Pinpoint the cell where the given text exists, returning its (X, Y) midpoint coordinate. 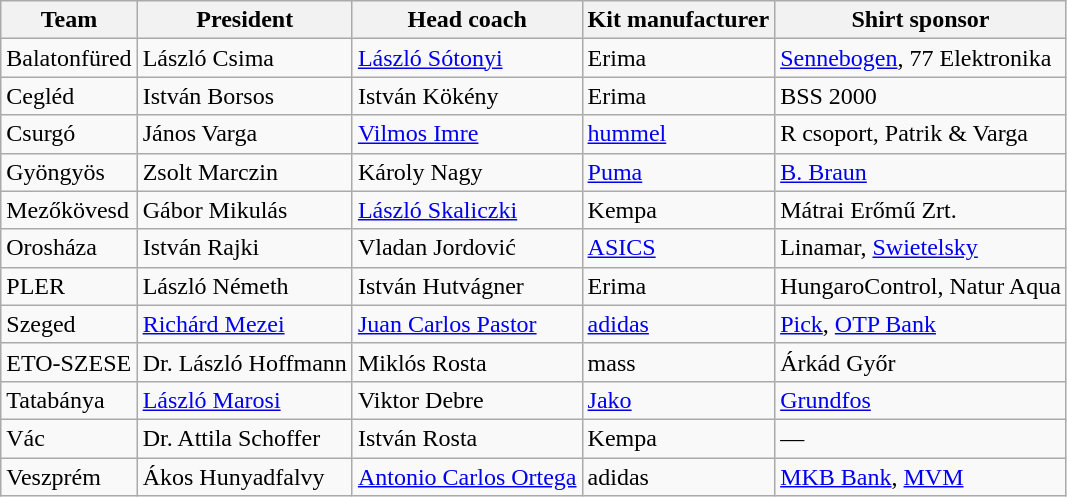
R csoport, Patrik & Varga (921, 134)
István Hutvágner (467, 286)
ETO-SZESE (69, 362)
Zsolt Marczin (244, 172)
Vilmos Imre (467, 134)
Team (69, 20)
Szeged (69, 324)
Árkád Győr (921, 362)
PLER (69, 286)
BSS 2000 (921, 96)
Balatonfüred (69, 58)
István Kökény (467, 96)
Mátrai Erőmű Zrt. (921, 210)
Károly Nagy (467, 172)
Miklós Rosta (467, 362)
László Sótonyi (467, 58)
Ákos Hunyadfalvy (244, 477)
Veszprém (69, 477)
Orosháza (69, 248)
István Borsos (244, 96)
István Rajki (244, 248)
Vác (69, 438)
Csurgó (69, 134)
Gyöngyös (69, 172)
László Skaliczki (467, 210)
Juan Carlos Pastor (467, 324)
— (921, 438)
Viktor Debre (467, 400)
Dr. Attila Schoffer (244, 438)
Pick, OTP Bank (921, 324)
Antonio Carlos Ortega (467, 477)
Grundfos (921, 400)
Cegléd (69, 96)
László Csima (244, 58)
László Németh (244, 286)
Jako (678, 400)
Puma (678, 172)
President (244, 20)
HungaroControl, Natur Aqua (921, 286)
László Marosi (244, 400)
Shirt sponsor (921, 20)
MKB Bank, MVM (921, 477)
Head coach (467, 20)
Dr. László Hoffmann (244, 362)
Sennebogen, 77 Elektronika (921, 58)
Richárd Mezei (244, 324)
János Varga (244, 134)
Linamar, Swietelsky (921, 248)
hummel (678, 134)
István Rosta (467, 438)
ASICS (678, 248)
Gábor Mikulás (244, 210)
Mezőkövesd (69, 210)
Vladan Jordović (467, 248)
Tatabánya (69, 400)
B. Braun (921, 172)
mass (678, 362)
Kit manufacturer (678, 20)
